Output the (x, y) coordinate of the center of the cell containing the given text.  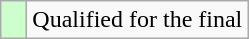
Qualified for the final (138, 20)
